Scan for the cell matching the given text and deliver its [x, y] coordinate at center. 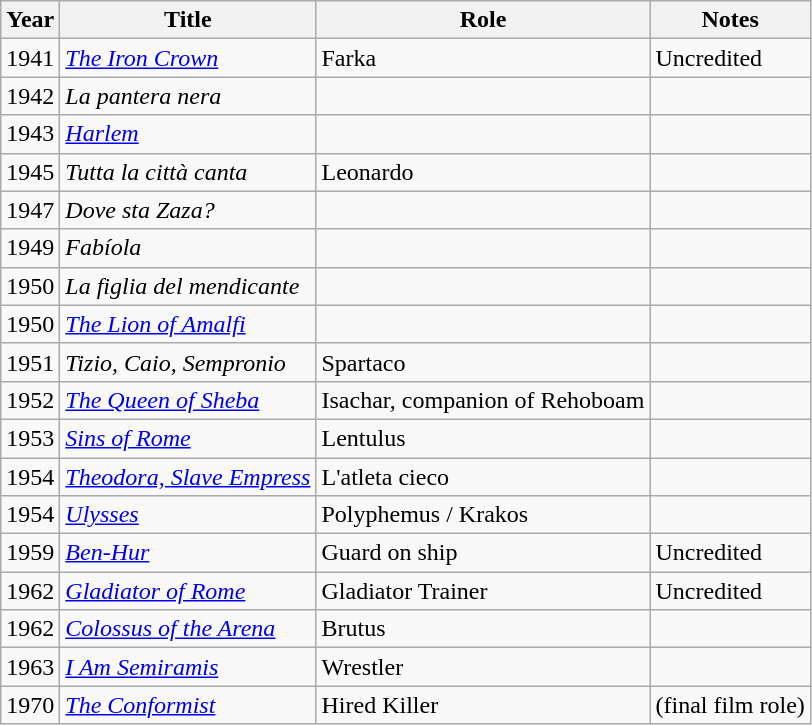
1951 [30, 362]
1942 [30, 96]
I Am Semiramis [188, 667]
La pantera nera [188, 96]
1949 [30, 248]
Sins of Rome [188, 438]
La figlia del mendicante [188, 286]
Ben-Hur [188, 553]
Year [30, 20]
The Iron Crown [188, 58]
Fabíola [188, 248]
Role [483, 20]
1952 [30, 400]
Polyphemus / Krakos [483, 515]
1953 [30, 438]
Spartaco [483, 362]
1945 [30, 172]
Leonardo [483, 172]
1941 [30, 58]
Tizio, Caio, Sempronio [188, 362]
Lentulus [483, 438]
Gladiator Trainer [483, 591]
Dove sta Zaza? [188, 210]
Theodora, Slave Empress [188, 477]
1963 [30, 667]
Notes [730, 20]
Ulysses [188, 515]
Farka [483, 58]
L'atleta cieco [483, 477]
Harlem [188, 134]
The Lion of Amalfi [188, 324]
Wrestler [483, 667]
Hired Killer [483, 705]
1970 [30, 705]
Brutus [483, 629]
Tutta la città canta [188, 172]
Gladiator of Rome [188, 591]
(final film role) [730, 705]
1947 [30, 210]
Title [188, 20]
Colossus of the Arena [188, 629]
The Conformist [188, 705]
The Queen of Sheba [188, 400]
1959 [30, 553]
Guard on ship [483, 553]
1943 [30, 134]
Isachar, companion of Rehoboam [483, 400]
